Scan for the cell matching the given text and deliver its (X, Y) coordinate at center. 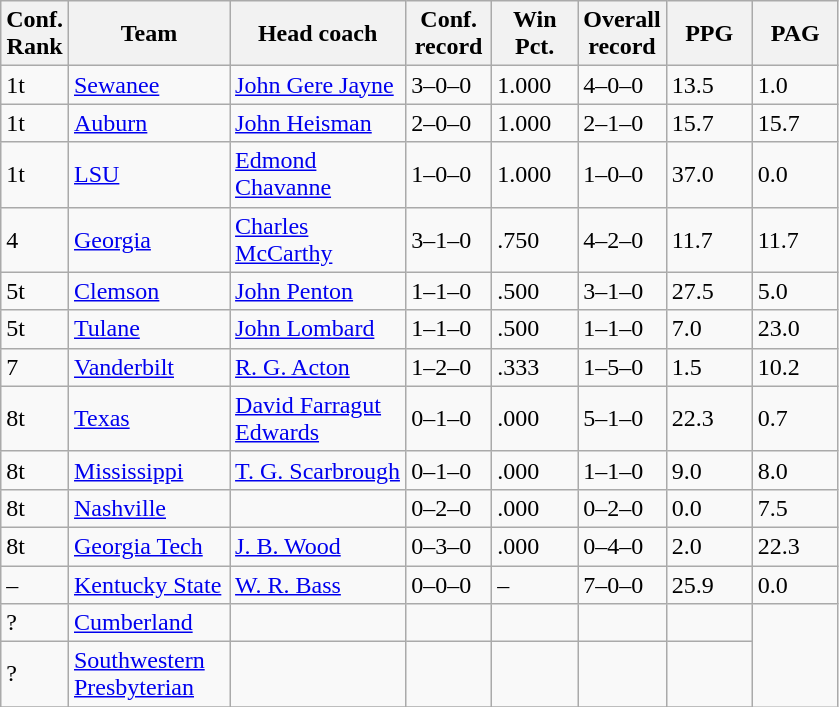
5.0 (795, 291)
T. G. Scarbrough (318, 470)
9.0 (709, 470)
David Farragut Edwards (318, 418)
3–0–0 (449, 85)
7.0 (709, 329)
R. G. Acton (318, 367)
John Lombard (318, 329)
Team (148, 34)
Georgia (148, 240)
J. B. Wood (318, 546)
Auburn (148, 123)
4–0–0 (622, 85)
Sewanee (148, 85)
Conf. record (449, 34)
25.9 (709, 585)
2.0 (709, 546)
0–4–0 (622, 546)
5–1–0 (622, 418)
Nashville (148, 508)
37.0 (709, 174)
LSU (148, 174)
7–0–0 (622, 585)
.750 (535, 240)
2–1–0 (622, 123)
0–3–0 (449, 546)
W. R. Bass (318, 585)
1.5 (709, 367)
Head coach (318, 34)
Conf. Rank (35, 34)
John Penton (318, 291)
Edmond Chavanne (318, 174)
1–5–0 (622, 367)
PPG (709, 34)
Southwestern Presbyterian (148, 674)
13.5 (709, 85)
.333 (535, 367)
7.5 (795, 508)
1.0 (795, 85)
John Gere Jayne (318, 85)
Georgia Tech (148, 546)
Mississippi (148, 470)
4 (35, 240)
Vanderbilt (148, 367)
Kentucky State (148, 585)
27.5 (709, 291)
PAG (795, 34)
Win Pct. (535, 34)
Cumberland (148, 623)
2–0–0 (449, 123)
8.0 (795, 470)
1–2–0 (449, 367)
7 (35, 367)
Overall record (622, 34)
23.0 (795, 329)
0.7 (795, 418)
Clemson (148, 291)
4–2–0 (622, 240)
Charles McCarthy (318, 240)
Texas (148, 418)
Tulane (148, 329)
0–0–0 (449, 585)
10.2 (795, 367)
John Heisman (318, 123)
